For the text-containing cell, return its midpoint in [X, Y] coordinate format. 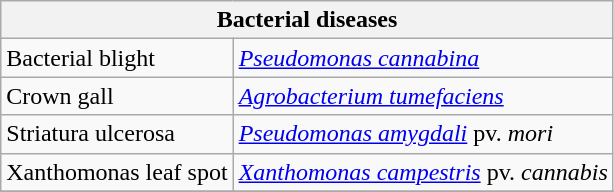
Crown gall [117, 96]
Xanthomonas leaf spot [117, 172]
Striatura ulcerosa [117, 134]
Xanthomonas campestris pv. cannabis [423, 172]
Agrobacterium tumefaciens [423, 96]
Bacterial diseases [308, 20]
Bacterial blight [117, 58]
Pseudomonas amygdali pv. mori [423, 134]
Pseudomonas cannabina [423, 58]
